Locate the cell with the specified text and output its (X, Y) center coordinate. 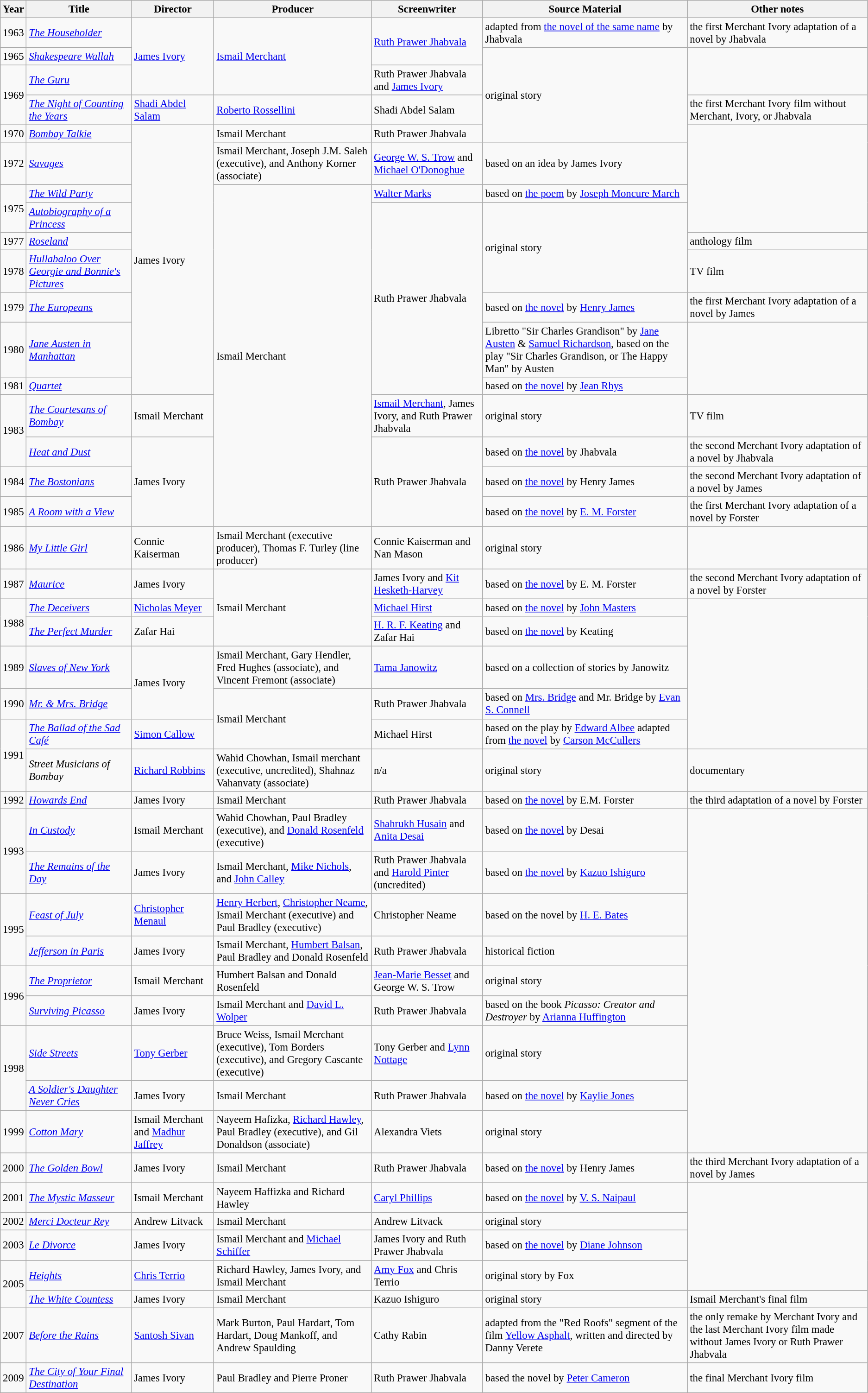
Tama Janowitz (427, 668)
based on the novel by E.M. Forster (585, 800)
1970 (13, 134)
based on the novel by Diane Johnson (585, 1246)
1965 (13, 57)
1979 (13, 307)
H. R. F. Keating and Zafar Hai (427, 631)
Maurice (79, 584)
The Golden Bowl (79, 1168)
The City of Your Final Destination (79, 1377)
Ismail Merchant and David L. Wolper (293, 1011)
George W. S. Trow and Michael O'Donoghue (427, 164)
based on the play by Edward Albee adapted from the novel by Carson McCullers (585, 734)
Ismail Merchant, Joseph J.M. Saleh (executive), and Anthony Korner (associate) (293, 164)
the first Merchant Ivory adaptation of a novel by Jhabvala (777, 33)
Other notes (777, 9)
Libretto "Sir Charles Grandison" by Jane Austen & Samuel Richardson, based on the play "Sir Charles Grandison, or The Happy Man" by Austen (585, 349)
1998 (13, 1069)
based on the novel by Jean Rhys (585, 386)
Ismail Merchant (executive producer), Thomas F. Turley (line producer) (293, 548)
2000 (13, 1168)
based on the novel by Keating (585, 631)
Heat and Dust (79, 452)
adapted from the "Red Roofs" segment of the film Yellow Asphalt, written and directed by Danny Verete (585, 1336)
Shakespeare Wallah (79, 57)
the final Merchant Ivory film (777, 1377)
based on the poem by Joseph Moncure March (585, 194)
1980 (13, 349)
based on the novel by Jhabvala (585, 452)
Jefferson in Paris (79, 951)
Savages (79, 164)
My Little Girl (79, 548)
Ismail Merchant's final film (777, 1299)
Nayeem Haffizka and Richard Hawley (293, 1198)
Richard Hawley, James Ivory, and Ismail Merchant (293, 1275)
Santosh Sivan (173, 1336)
Slaves of New York (79, 668)
based on the novel by John Masters (585, 608)
Caryl Phillips (427, 1198)
Zafar Hai (173, 631)
Cathy Rabin (427, 1336)
Ismail Merchant, Humbert Balsan, Paul Bradley and Donald Rosenfeld (293, 951)
Surviving Picasso (79, 1011)
Christopher Menaul (173, 915)
1989 (13, 668)
The Deceivers (79, 608)
Christopher Neame (427, 915)
The Mystic Masseur (79, 1198)
1983 (13, 431)
Autobiography of a Princess (79, 218)
1999 (13, 1132)
2001 (13, 1198)
1969 (13, 95)
based on a collection of stories by Janowitz (585, 668)
1992 (13, 800)
Chris Terrio (173, 1275)
Feast of July (79, 915)
Hullabaloo Over Georgie and Bonnie's Pictures (79, 271)
Ismail Merchant and Madhur Jaffrey (173, 1132)
The Europeans (79, 307)
Producer (293, 9)
Wahid Chowhan, Ismail merchant (executive, uncredited), Shahnaz Vahanvaty (associate) (293, 770)
Roseland (79, 241)
1984 (13, 482)
the first Merchant Ivory adaptation of a novel by Forster (777, 512)
Tony Gerber (173, 1054)
the third adaptation of a novel by Forster (777, 800)
The Proprietor (79, 981)
Year (13, 9)
1981 (13, 386)
Tony Gerber and Lynn Nottage (427, 1054)
Director (173, 9)
Le Divorce (79, 1246)
1972 (13, 164)
Side Streets (79, 1054)
The Wild Party (79, 194)
based the novel by Peter Cameron (585, 1377)
2005 (13, 1284)
Ismail Merchant and Michael Schiffer (293, 1246)
The Remains of the Day (79, 873)
Alexandra Viets (427, 1132)
n/a (427, 770)
the first Merchant Ivory adaptation of a novel by James (777, 307)
the first Merchant Ivory film without Merchant, Ivory, or Jhabvala (777, 110)
Richard Robbins (173, 770)
Henry Herbert, Christopher Neame, Ismail Merchant (executive) and Paul Bradley (executive) (293, 915)
Mark Burton, Paul Hardart, Tom Hardart, Doug Mankoff, and Andrew Spaulding (293, 1336)
Shahrukh Husain and Anita Desai (427, 830)
adapted from the novel of the same name by Jhabvala (585, 33)
based on the novel by Kaylie Jones (585, 1095)
1990 (13, 704)
the second Merchant Ivory adaptation of a novel by Forster (777, 584)
Howards End (79, 800)
Cotton Mary (79, 1132)
original story by Fox (585, 1275)
Screenwriter (427, 9)
based on an idea by James Ivory (585, 164)
Mr. & Mrs. Bridge (79, 704)
1991 (13, 755)
Ruth Prawer Jhabvala and James Ivory (427, 81)
1996 (13, 995)
Paul Bradley and Pierre Proner (293, 1377)
1985 (13, 512)
1993 (13, 851)
Street Musicians of Bombay (79, 770)
2009 (13, 1377)
The Night of Counting the Years (79, 110)
The Guru (79, 81)
Before the Rains (79, 1336)
the second Merchant Ivory adaptation of a novel by James (777, 482)
Nayeem Hafizka, Richard Hawley, Paul Bradley (executive), and Gil Donaldson (associate) (293, 1132)
Connie Kaiserman (173, 548)
1987 (13, 584)
the third Merchant Ivory adaptation of a novel by James (777, 1168)
In Custody (79, 830)
based on the novel by Kazuo Ishiguro (585, 873)
Heights (79, 1275)
James Ivory and Ruth Prawer Jhabvala (427, 1246)
1986 (13, 548)
A Room with a View (79, 512)
Ruth Prawer Jhabvala and Harold Pinter (uncredited) (427, 873)
Roberto Rossellini (293, 110)
Connie Kaiserman and Nan Mason (427, 548)
1975 (13, 209)
2002 (13, 1222)
1977 (13, 241)
Wahid Chowhan, Paul Bradley (executive), and Donald Rosenfeld (executive) (293, 830)
Ismail Merchant, Mike Nichols, and John Calley (293, 873)
The Courtesans of Bombay (79, 416)
Walter Marks (427, 194)
based on the novel by V. S. Naipaul (585, 1198)
based on the novel by Desai (585, 830)
The Perfect Murder (79, 631)
The Ballad of the Sad Café (79, 734)
1995 (13, 930)
Quartet (79, 386)
The White Countess (79, 1299)
Humbert Balsan and Donald Rosenfeld (293, 981)
anthology film (777, 241)
The Bostonians (79, 482)
the second Merchant Ivory adaptation of a novel by Jhabvala (777, 452)
1988 (13, 623)
Nicholas Meyer (173, 608)
Ismail Merchant, Gary Hendler, Fred Hughes (associate), and Vincent Fremont (associate) (293, 668)
based on Mrs. Bridge and Mr. Bridge by Evan S. Connell (585, 704)
Source Material (585, 9)
1963 (13, 33)
Simon Callow (173, 734)
Bombay Talkie (79, 134)
2003 (13, 1246)
Jane Austen in Manhattan (79, 349)
James Ivory and Kit Hesketh-Harvey (427, 584)
The Householder (79, 33)
documentary (777, 770)
Ismail Merchant, James Ivory, and Ruth Prawer Jhabvala (427, 416)
historical fiction (585, 951)
Jean-Marie Besset and George W. S. Trow (427, 981)
1978 (13, 271)
the only remake by Merchant Ivory and the last Merchant Ivory film made without James Ivory or Ruth Prawer Jhabvala (777, 1336)
Merci Docteur Rey (79, 1222)
2007 (13, 1336)
based on the novel by H. E. Bates (585, 915)
Kazuo Ishiguro (427, 1299)
Amy Fox and Chris Terrio (427, 1275)
Bruce Weiss, Ismail Merchant (executive), Tom Borders (executive), and Gregory Cascante (executive) (293, 1054)
A Soldier's Daughter Never Cries (79, 1095)
Title (79, 9)
based on the book Picasso: Creator and Destroyer by Arianna Huffington (585, 1011)
